Determine the (X, Y) coordinate at the center of the cell enclosing the given text.  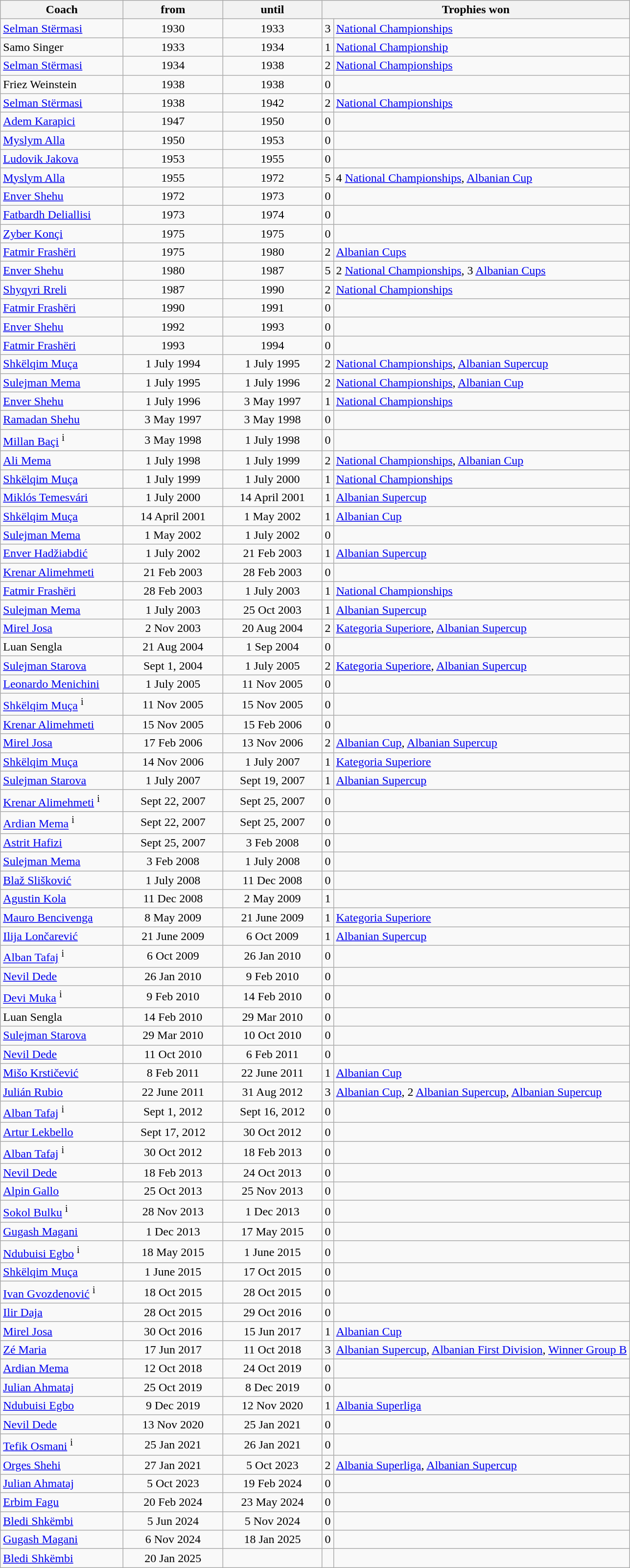
5 Nov 2024 (272, 1521)
Ardian Mema (62, 1369)
Devi Muka i (62, 996)
Ivan Gvozdenović i (62, 1292)
Shkëlqim Muça i (62, 704)
29 Oct 2016 (272, 1312)
8 May 2009 (173, 917)
Astrit Hafizi (62, 843)
Sept 1, 2012 (173, 1112)
13 Nov 2006 (272, 743)
Sept 16, 2012 (272, 1112)
Albanian Cup, Albanian Supercup (482, 743)
21 Aug 2004 (173, 647)
Ramadan Shehu (62, 420)
Tefik Osmani i (62, 1445)
Miklós Temesvári (62, 498)
11 Oct 2018 (272, 1350)
13 Nov 2020 (173, 1424)
1992 (173, 327)
10 Oct 2010 (272, 1036)
National Championship (482, 47)
Sept 17, 2012 (173, 1132)
20 Jan 2025 (173, 1558)
Fatbardh Deliallisi (62, 215)
17 Feb 2006 (173, 743)
Friez Weinstein (62, 84)
Albanian Cup, 2 Albanian Supercup, Albanian Supercup (482, 1091)
4 National Championships, Albanian Cup (482, 177)
18 Oct 2015 (173, 1292)
from (173, 10)
1942 (272, 103)
Zé Maria (62, 1350)
20 Aug 2004 (272, 628)
Julián Rubio (62, 1091)
Ludovik Jakova (62, 159)
1974 (272, 215)
24 Oct 2013 (272, 1172)
18 Jan 2025 (272, 1540)
Sept 1, 2004 (173, 665)
25 Oct 2013 (173, 1191)
Alpin Gallo (62, 1191)
Erbim Fagu (62, 1502)
15 Feb 2006 (272, 724)
Leonardo Menichini (62, 684)
14 Nov 2006 (173, 762)
Sept 19, 2007 (272, 780)
Krenar Alimehmeti i (62, 800)
1930 (173, 28)
19 Feb 2024 (272, 1483)
8 Dec 2019 (272, 1387)
Shyqyri Rreli (62, 289)
27 Jan 2021 (173, 1465)
17 Jun 2017 (173, 1350)
Albanian Supercup, Albanian First Division, Winner Group B (482, 1350)
2 May 2009 (272, 899)
Albanian Cups (482, 252)
Ali Mema (62, 460)
31 Aug 2012 (272, 1091)
Ndubuisi Egbo i (62, 1252)
24 Oct 2019 (272, 1369)
8 Feb 2011 (173, 1073)
1991 (272, 308)
Mišo Krstičević (62, 1073)
Samo Singer (62, 47)
23 May 2024 (272, 1502)
25 Oct 2019 (173, 1387)
Ndubuisi Egbo (62, 1406)
Artur Lekbello (62, 1132)
2 Nov 2003 (173, 628)
1947 (173, 121)
National Championships, Albanian Supercup (482, 364)
Ilija Lončarević (62, 936)
Sokol Bulku i (62, 1212)
Ilir Daja (62, 1312)
11 Oct 2010 (173, 1054)
12 Oct 2018 (173, 1369)
Enver Hadžiabdić (62, 554)
9 Dec 2019 (173, 1406)
1 July 1994 (173, 364)
Millan Baçi i (62, 440)
Albania Superliga (482, 1406)
20 Feb 2024 (173, 1502)
28 Nov 2013 (173, 1212)
2 National Championships, 3 Albanian Cups (482, 271)
17 Oct 2015 (272, 1272)
6 Nov 2024 (173, 1540)
Mauro Bencivenga (62, 917)
25 Nov 2013 (272, 1191)
Zyber Konçi (62, 234)
Ardian Mema i (62, 823)
6 Feb 2011 (272, 1054)
until (272, 10)
Coach (62, 10)
Agustin Kola (62, 899)
Trophies won (476, 10)
18 May 2015 (173, 1252)
1994 (272, 345)
Blaž Slišković (62, 880)
30 Oct 2016 (173, 1331)
26 Jan 2021 (272, 1445)
25 Oct 2003 (272, 609)
Albania Superliga, Albanian Supercup (482, 1465)
15 Jun 2017 (272, 1331)
17 May 2015 (272, 1231)
12 Nov 2020 (272, 1406)
Adem Karapici (62, 121)
5 Jun 2024 (173, 1521)
1 Sep 2004 (272, 647)
Orges Shehi (62, 1465)
